Scan for the cell matching the given text and deliver its [X, Y] coordinate at center. 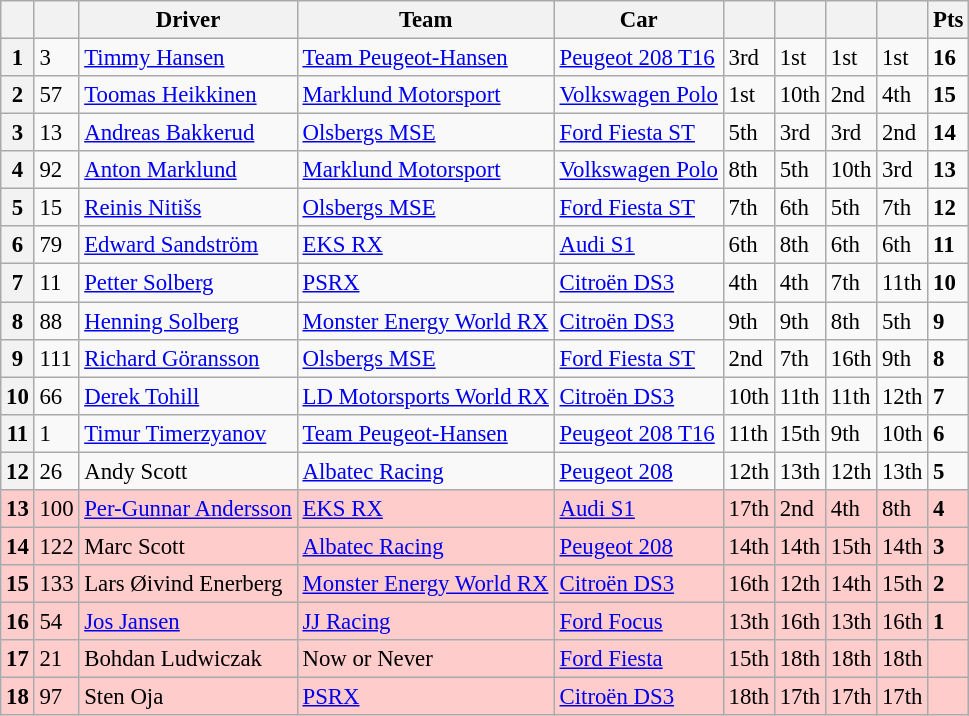
17 [18, 659]
Team [426, 20]
Toomas Heikkinen [188, 95]
54 [56, 621]
Now or Never [426, 659]
Ford Focus [638, 621]
57 [56, 95]
Car [638, 20]
Marc Scott [188, 546]
Per-Gunnar Andersson [188, 509]
92 [56, 170]
Anton Marklund [188, 170]
Andy Scott [188, 471]
Pts [948, 20]
66 [56, 396]
100 [56, 509]
JJ Racing [426, 621]
Jos Jansen [188, 621]
LD Motorsports World RX [426, 396]
Derek Tohill [188, 396]
133 [56, 584]
Ford Fiesta [638, 659]
Andreas Bakkerud [188, 133]
Timmy Hansen [188, 58]
Bohdan Ludwiczak [188, 659]
97 [56, 697]
Petter Solberg [188, 283]
Driver [188, 20]
Edward Sandström [188, 245]
Sten Oja [188, 697]
26 [56, 471]
79 [56, 245]
Lars Øivind Enerberg [188, 584]
Richard Göransson [188, 358]
88 [56, 321]
18 [18, 697]
Henning Solberg [188, 321]
111 [56, 358]
Timur Timerzyanov [188, 433]
122 [56, 546]
Reinis Nitišs [188, 208]
21 [56, 659]
